For the text-containing cell, return its midpoint in (x, y) coordinate format. 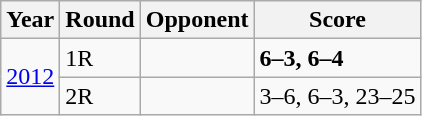
Round (100, 20)
3–6, 6–3, 23–25 (338, 96)
6–3, 6–4 (338, 58)
1R (100, 58)
Opponent (197, 20)
2R (100, 96)
Year (30, 20)
2012 (30, 77)
Score (338, 20)
